For the text-containing cell, return its midpoint in [X, Y] coordinate format. 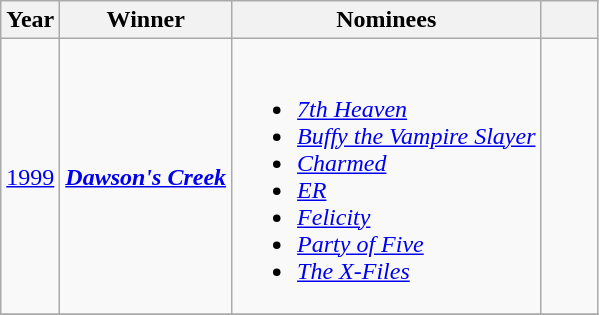
1999 [30, 176]
Nominees [386, 20]
Dawson's Creek [146, 176]
7th HeavenBuffy the Vampire SlayerCharmedERFelicityParty of FiveThe X-Files [386, 176]
Year [30, 20]
Winner [146, 20]
